Return [X, Y] of the center of cell containing provided text 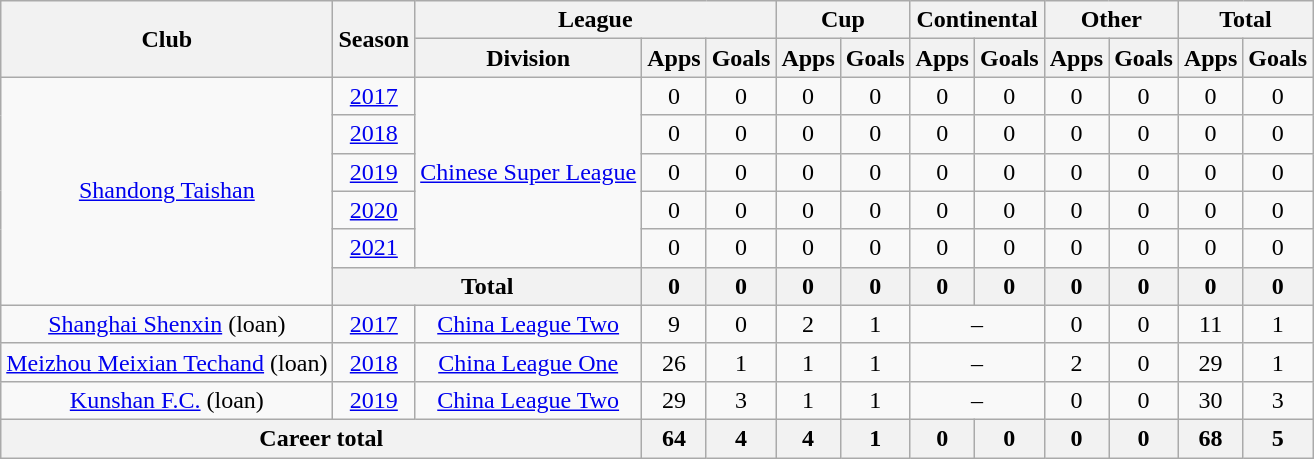
26 [674, 362]
Shandong Taishan [167, 191]
30 [1210, 400]
Continental [977, 20]
China League One [528, 362]
Shanghai Shenxin (loan) [167, 324]
5 [1278, 438]
Career total [322, 438]
League [596, 20]
Club [167, 39]
2021 [374, 248]
64 [674, 438]
11 [1210, 324]
Chinese Super League [528, 172]
9 [674, 324]
Division [528, 58]
Kunshan F.C. (loan) [167, 400]
Other [1111, 20]
Meizhou Meixian Techand (loan) [167, 362]
68 [1210, 438]
2020 [374, 210]
Season [374, 39]
Cup [843, 20]
